Output the [X, Y] coordinate of the center of the cell containing the given text.  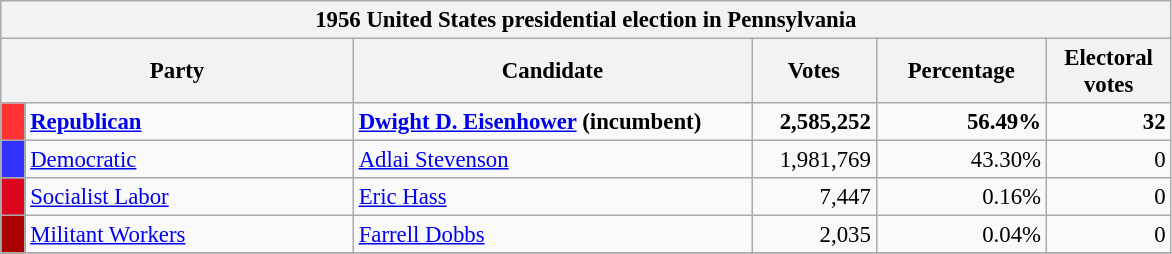
Dwight D. Eisenhower (incumbent) [552, 122]
32 [1108, 122]
2,585,252 [814, 122]
Farrell Dobbs [552, 235]
Votes [814, 72]
Democratic [189, 160]
0.04% [961, 235]
Republican [189, 122]
Adlai Stevenson [552, 160]
43.30% [961, 160]
56.49% [961, 122]
Militant Workers [189, 235]
2,035 [814, 235]
Socialist Labor [189, 197]
7,447 [814, 197]
Percentage [961, 72]
Candidate [552, 72]
Party [178, 72]
Electoral votes [1108, 72]
Eric Hass [552, 197]
0.16% [961, 197]
1956 United States presidential election in Pennsylvania [586, 20]
1,981,769 [814, 160]
